Output the (x, y) coordinate of the center of the cell containing the given text.  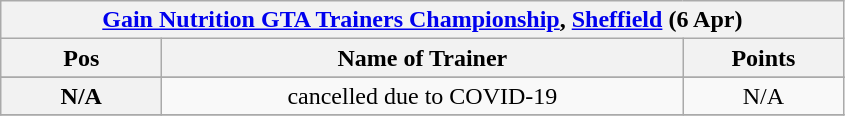
Name of Trainer (422, 58)
Gain Nutrition GTA Trainers Championship, Sheffield (6 Apr) (422, 20)
Pos (82, 58)
cancelled due to COVID-19 (422, 96)
Points (764, 58)
